Identify which cell holds the provided text, then report its [X, Y] central coordinate. 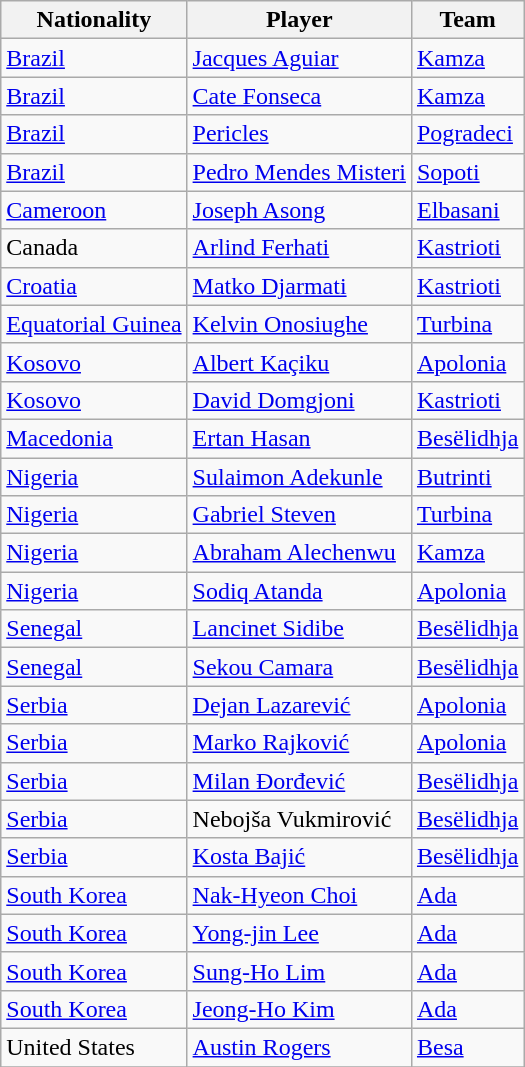
United States [94, 1047]
Player [299, 20]
Arlind Ferhati [299, 248]
Kosta Bajić [299, 857]
Milan Đorđević [299, 781]
Team [467, 20]
Abraham Alechenwu [299, 553]
Nak-Hyeon Choi [299, 895]
Matko Djarmati [299, 286]
Pogradeci [467, 134]
Besa [467, 1047]
Sodiq Atanda [299, 591]
Nationality [94, 20]
Pericles [299, 134]
Equatorial Guinea [94, 324]
Dejan Lazarević [299, 705]
Cate Fonseca [299, 96]
Joseph Asong [299, 210]
Austin Rogers [299, 1047]
Sulaimon Adekunle [299, 477]
Yong-jin Lee [299, 933]
Sopoti [467, 172]
Gabriel Steven [299, 515]
David Domgjoni [299, 400]
Canada [94, 248]
Croatia [94, 286]
Kelvin Onosiughe [299, 324]
Lancinet Sidibe [299, 629]
Jacques Aguiar [299, 58]
Jeong-Ho Kim [299, 1009]
Marko Rajković [299, 743]
Butrinti [467, 477]
Ertan Hasan [299, 438]
Elbasani [467, 210]
Nebojša Vukmirović [299, 819]
Sung-Ho Lim [299, 971]
Macedonia [94, 438]
Cameroon [94, 210]
Pedro Mendes Misteri [299, 172]
Albert Kaçiku [299, 362]
Sekou Camara [299, 667]
